For the text-containing cell, return its midpoint in (x, y) coordinate format. 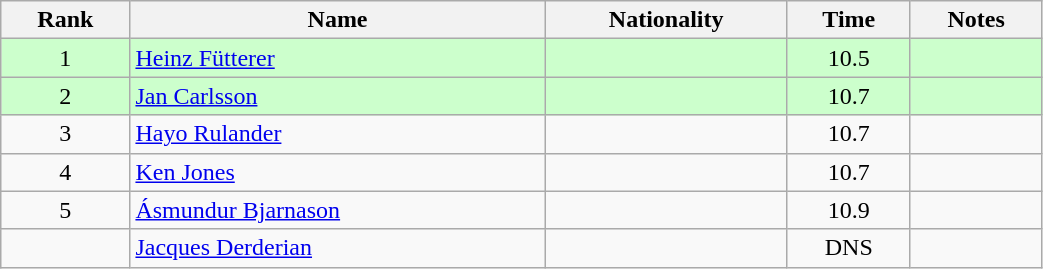
Notes (976, 20)
2 (66, 96)
Rank (66, 20)
Time (848, 20)
Ken Jones (338, 172)
1 (66, 58)
4 (66, 172)
Ásmundur Bjarnason (338, 210)
Hayo Rulander (338, 134)
Heinz Fütterer (338, 58)
5 (66, 210)
Jan Carlsson (338, 96)
3 (66, 134)
10.5 (848, 58)
DNS (848, 248)
10.9 (848, 210)
Name (338, 20)
Jacques Derderian (338, 248)
Nationality (666, 20)
